Find where the given text appears and provide that cell's center as (x, y) coordinate. 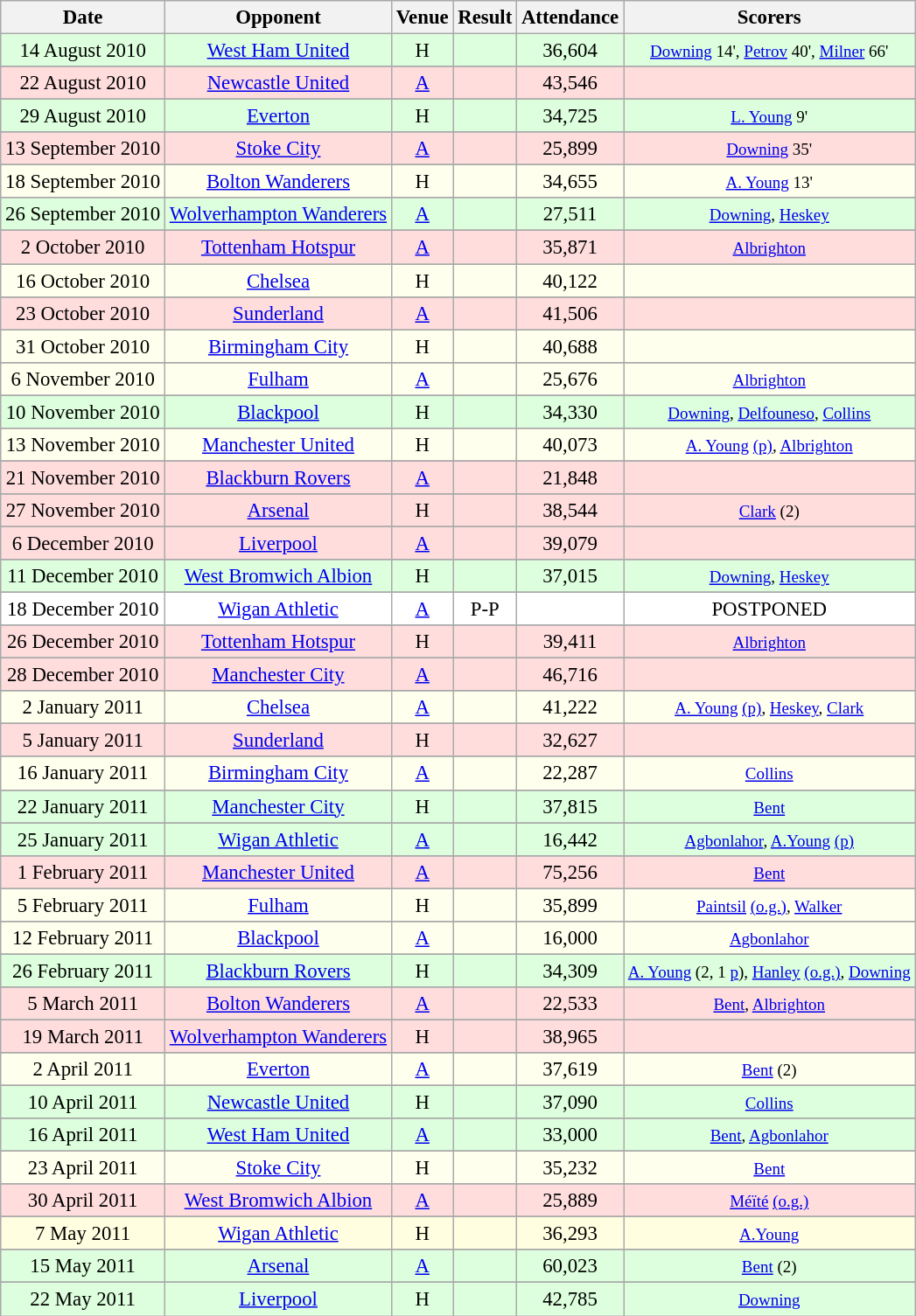
29 August 2010 (83, 116)
38,965 (570, 1036)
22,287 (570, 774)
5 January 2011 (83, 741)
31 October 2010 (83, 346)
Paintsil (o.g.), Walker (770, 905)
10 November 2010 (83, 412)
35,899 (570, 905)
40,688 (570, 346)
16 January 2011 (83, 774)
19 March 2011 (83, 1036)
30 April 2011 (83, 1201)
Scorers (770, 17)
40,073 (570, 445)
28 December 2010 (83, 675)
34,330 (570, 412)
A. Young (p), Albrighton (770, 445)
Agbonlahor, A.Young (p) (770, 839)
Bent, Agbonlahor (770, 1135)
5 February 2011 (83, 905)
35,232 (570, 1168)
22 January 2011 (83, 806)
32,627 (570, 741)
Venue (422, 17)
27,511 (570, 214)
Result (485, 17)
2 April 2011 (83, 1069)
40,122 (570, 281)
21,848 (570, 477)
25,889 (570, 1201)
42,785 (570, 1299)
Date (83, 17)
A.Young (770, 1234)
2 October 2010 (83, 247)
18 September 2010 (83, 182)
37,090 (570, 1103)
Méïté (o.g.) (770, 1201)
26 December 2010 (83, 642)
13 November 2010 (83, 445)
35,871 (570, 247)
39,411 (570, 642)
36,604 (570, 51)
18 December 2010 (83, 609)
Downing 14', Petrov 40', Milner 66' (770, 51)
41,506 (570, 313)
39,079 (570, 543)
16 October 2010 (83, 281)
POSTPONED (770, 609)
16 April 2011 (83, 1135)
P-P (485, 609)
A. Young 13' (770, 182)
27 November 2010 (83, 511)
21 November 2010 (83, 477)
60,023 (570, 1267)
26 September 2010 (83, 214)
L. Young 9' (770, 116)
6 December 2010 (83, 543)
37,815 (570, 806)
7 May 2011 (83, 1234)
22 May 2011 (83, 1299)
25,899 (570, 149)
Clark (2) (770, 511)
37,015 (570, 576)
26 February 2011 (83, 971)
75,256 (570, 872)
23 April 2011 (83, 1168)
2 January 2011 (83, 707)
A. Young (p), Heskey, Clark (770, 707)
5 March 2011 (83, 1004)
A. Young (2, 1 p), Hanley (o.g.), Downing (770, 971)
11 December 2010 (83, 576)
Attendance (570, 17)
13 September 2010 (83, 149)
14 August 2010 (83, 51)
38,544 (570, 511)
33,000 (570, 1135)
16,000 (570, 938)
1 February 2011 (83, 872)
16,442 (570, 839)
23 October 2010 (83, 313)
46,716 (570, 675)
22 August 2010 (83, 83)
12 February 2011 (83, 938)
6 November 2010 (83, 379)
Downing, Delfouneso, Collins (770, 412)
22,533 (570, 1004)
43,546 (570, 83)
10 April 2011 (83, 1103)
37,619 (570, 1069)
34,309 (570, 971)
34,655 (570, 182)
Downing 35' (770, 149)
41,222 (570, 707)
Agbonlahor (770, 938)
Opponent (278, 17)
34,725 (570, 116)
15 May 2011 (83, 1267)
Downing (770, 1299)
25,676 (570, 379)
25 January 2011 (83, 839)
36,293 (570, 1234)
Bent, Albrighton (770, 1004)
